For the text-containing cell, return its midpoint in [x, y] coordinate format. 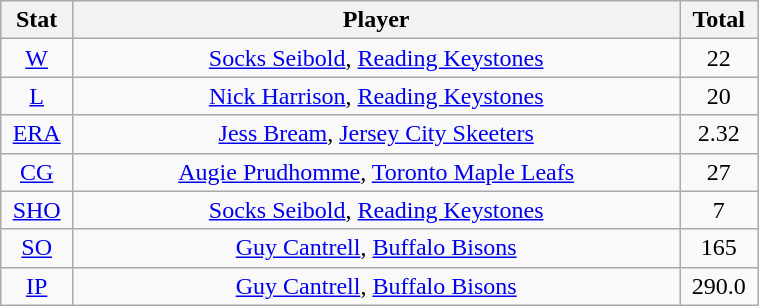
22 [719, 58]
27 [719, 172]
IP [37, 286]
SO [37, 248]
290.0 [719, 286]
W [37, 58]
Augie Prudhomme, Toronto Maple Leafs [376, 172]
2.32 [719, 134]
Jess Bream, Jersey City Skeeters [376, 134]
20 [719, 96]
SHO [37, 210]
7 [719, 210]
Stat [37, 20]
165 [719, 248]
CG [37, 172]
Player [376, 20]
Nick Harrison, Reading Keystones [376, 96]
L [37, 96]
ERA [37, 134]
Total [719, 20]
